Detect which cell encompasses the target text, then output its [X, Y] center coordinate. 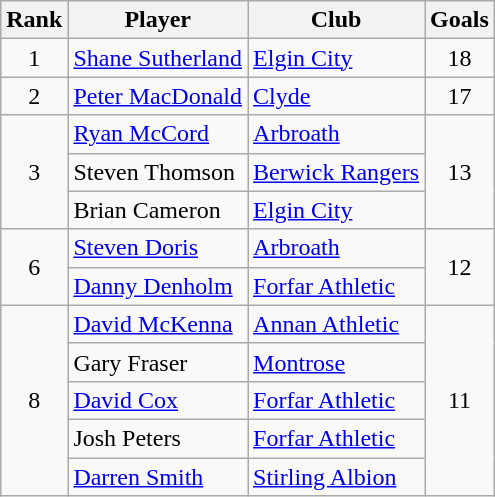
11 [460, 400]
Annan Athletic [336, 324]
6 [34, 267]
Stirling Albion [336, 477]
17 [460, 96]
12 [460, 267]
1 [34, 58]
Shane Sutherland [158, 58]
David Cox [158, 400]
Danny Denholm [158, 286]
8 [34, 400]
David McKenna [158, 324]
Club [336, 20]
2 [34, 96]
18 [460, 58]
Clyde [336, 96]
Steven Thomson [158, 172]
Steven Doris [158, 248]
Darren Smith [158, 477]
Ryan McCord [158, 134]
Rank [34, 20]
Montrose [336, 362]
3 [34, 172]
Player [158, 20]
Brian Cameron [158, 210]
Gary Fraser [158, 362]
13 [460, 172]
Berwick Rangers [336, 172]
Goals [460, 20]
Peter MacDonald [158, 96]
Josh Peters [158, 438]
